For the text-containing cell, return its midpoint in (X, Y) coordinate format. 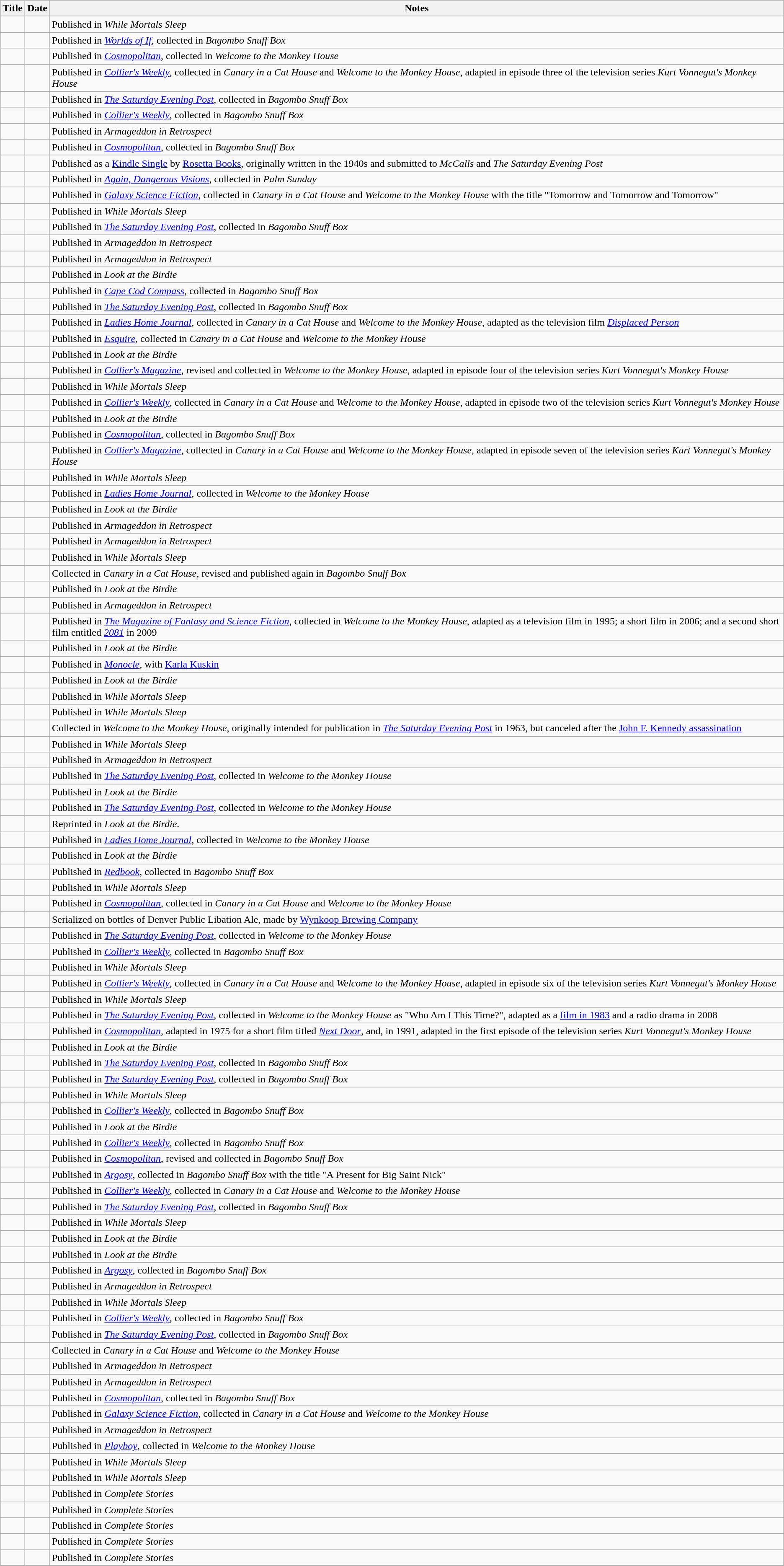
Published in Cosmopolitan, collected in Canary in a Cat House and Welcome to the Monkey House (416, 903)
Published in Again, Dangerous Visions, collected in Palm Sunday (416, 179)
Reprinted in Look at the Birdie. (416, 824)
Published as a Kindle Single by Rosetta Books, originally written in the 1940s and submitted to McCalls and The Saturday Evening Post (416, 163)
Collected in Canary in a Cat House, revised and published again in Bagombo Snuff Box (416, 573)
Collected in Canary in a Cat House and Welcome to the Monkey House (416, 1350)
Published in Worlds of If, collected in Bagombo Snuff Box (416, 40)
Published in Cosmopolitan, collected in Welcome to the Monkey House (416, 56)
Published in Playboy, collected in Welcome to the Monkey House (416, 1446)
Published in Ladies Home Journal, collected in Canary in a Cat House and Welcome to the Monkey House, adapted as the television film Displaced Person (416, 323)
Published in Redbook, collected in Bagombo Snuff Box (416, 872)
Published in Monocle, with Karla Kuskin (416, 664)
Published in Cosmopolitan, revised and collected in Bagombo Snuff Box (416, 1159)
Published in Cape Cod Compass, collected in Bagombo Snuff Box (416, 291)
Date (37, 8)
Published in Argosy, collected in Bagombo Snuff Box (416, 1271)
Published in Collier's Weekly, collected in Canary in a Cat House and Welcome to the Monkey House (416, 1191)
Serialized on bottles of Denver Public Libation Ale, made by Wynkoop Brewing Company (416, 919)
Notes (416, 8)
Published in Argosy, collected in Bagombo Snuff Box with the title "A Present for Big Saint Nick" (416, 1175)
Title (13, 8)
Published in Esquire, collected in Canary in a Cat House and Welcome to the Monkey House (416, 339)
Published in Galaxy Science Fiction, collected in Canary in a Cat House and Welcome to the Monkey House (416, 1414)
